Locate the cell with the specified text and output its (X, Y) center coordinate. 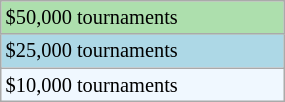
$25,000 tournaments (142, 51)
$10,000 tournaments (142, 85)
$50,000 tournaments (142, 17)
